Provide the (x, y) coordinate of the cell's center where the given text is located.  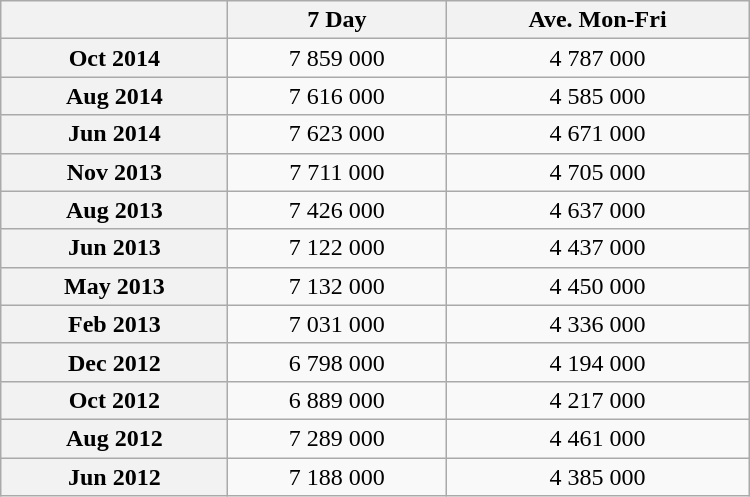
7 426 000 (337, 210)
4 385 000 (598, 477)
7 132 000 (337, 286)
4 705 000 (598, 172)
Nov 2013 (114, 172)
4 437 000 (598, 248)
4 194 000 (598, 362)
Aug 2012 (114, 438)
7 859 000 (337, 58)
4 336 000 (598, 324)
Jun 2013 (114, 248)
Aug 2013 (114, 210)
Jun 2014 (114, 134)
7 711 000 (337, 172)
7 031 000 (337, 324)
4 637 000 (598, 210)
7 616 000 (337, 96)
4 461 000 (598, 438)
4 787 000 (598, 58)
4 585 000 (598, 96)
4 217 000 (598, 400)
7 623 000 (337, 134)
6 889 000 (337, 400)
7 122 000 (337, 248)
Aug 2014 (114, 96)
4 450 000 (598, 286)
Jun 2012 (114, 477)
Oct 2014 (114, 58)
7 289 000 (337, 438)
7 188 000 (337, 477)
May 2013 (114, 286)
4 671 000 (598, 134)
Feb 2013 (114, 324)
7 Day (337, 20)
Ave. Mon-Fri (598, 20)
6 798 000 (337, 362)
Dec 2012 (114, 362)
Oct 2012 (114, 400)
